Output the [x, y] coordinate of the center of the cell containing the given text.  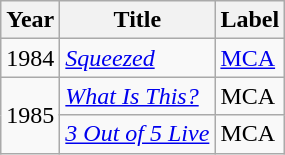
1984 [30, 58]
1985 [30, 115]
3 Out of 5 Live [138, 134]
Title [138, 20]
Label [250, 20]
Year [30, 20]
What Is This? [138, 96]
Squeezed [138, 58]
